Determine the [x, y] coordinate at the center of the cell enclosing the given text.  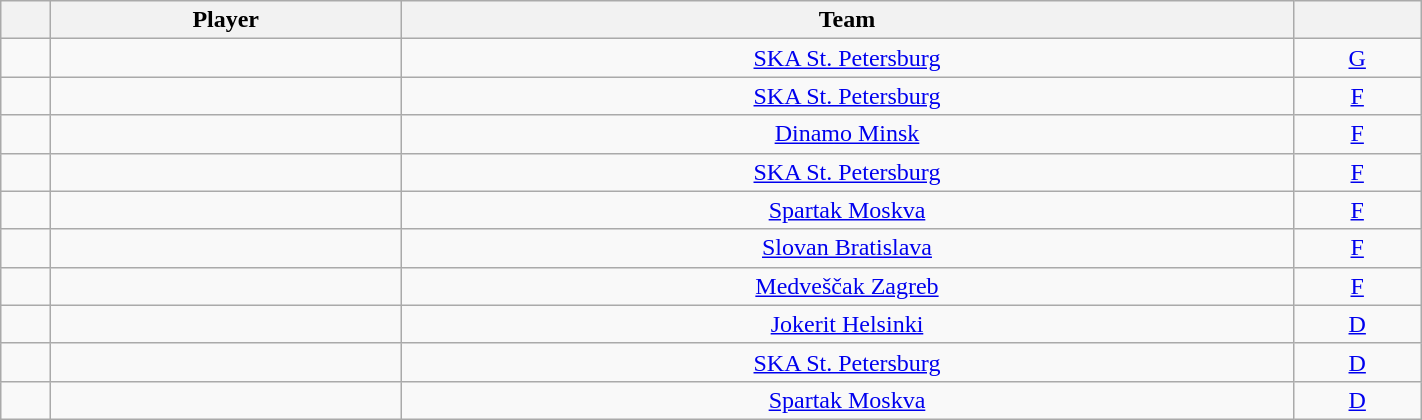
Slovan Bratislava [847, 248]
Player [226, 20]
Team [847, 20]
Medveščak Zagreb [847, 286]
Dinamo Minsk [847, 134]
G [1357, 58]
Jokerit Helsinki [847, 324]
